Detect which cell encompasses the target text, then output its (X, Y) center coordinate. 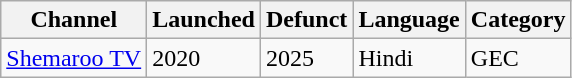
Category (518, 20)
2025 (306, 58)
Channel (74, 20)
Defunct (306, 20)
GEC (518, 58)
Language (409, 20)
Hindi (409, 58)
Launched (204, 20)
Shemaroo TV (74, 58)
2020 (204, 58)
